Output the [X, Y] coordinate of the center of the cell containing the given text.  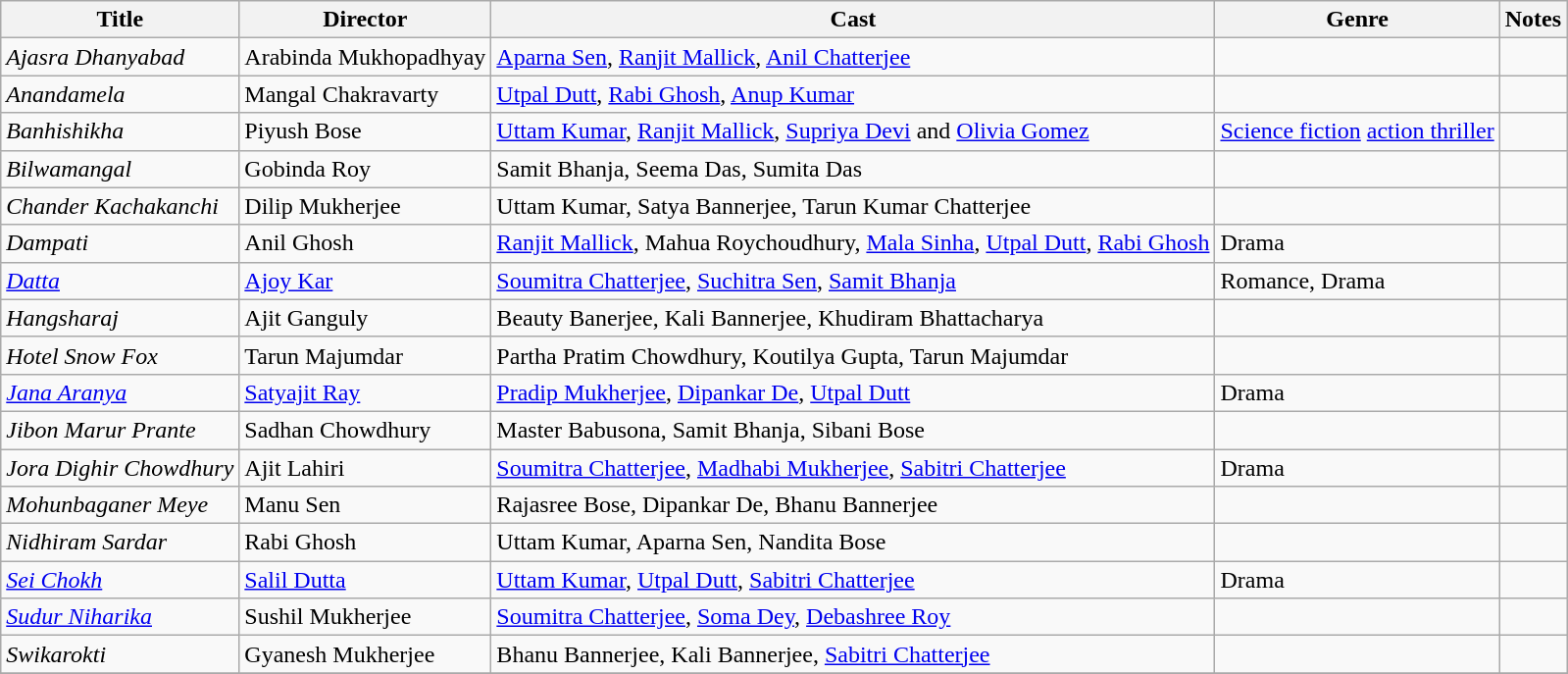
Jibon Marur Prante [120, 430]
Director [365, 20]
Hotel Snow Fox [120, 355]
Gyanesh Mukherjee [365, 654]
Uttam Kumar, Ranjit Mallick, Supriya Devi and Olivia Gomez [853, 131]
Bilwamangal [120, 169]
Ranjit Mallick, Mahua Roychoudhury, Mala Sinha, Utpal Dutt, Rabi Ghosh [853, 243]
Aparna Sen, Ranjit Mallick, Anil Chatterjee [853, 57]
Soumitra Chatterjee, Soma Dey, Debashree Roy [853, 617]
Mohunbaganer Meye [120, 505]
Sadhan Chowdhury [365, 430]
Gobinda Roy [365, 169]
Jora Dighir Chowdhury [120, 468]
Tarun Majumdar [365, 355]
Samit Bhanja, Seema Das, Sumita Das [853, 169]
Mangal Chakravarty [365, 94]
Ajoy Kar [365, 281]
Anandamela [120, 94]
Rajasree Bose, Dipankar De, Bhanu Bannerjee [853, 505]
Uttam Kumar, Utpal Dutt, Sabitri Chatterjee [853, 580]
Uttam Kumar, Aparna Sen, Nandita Bose [853, 543]
Ajit Ganguly [365, 318]
Beauty Banerjee, Kali Bannerjee, Khudiram Bhattacharya [853, 318]
Romance, Drama [1357, 281]
Arabinda Mukhopadhyay [365, 57]
Jana Aranya [120, 392]
Hangsharaj [120, 318]
Sushil Mukherjee [365, 617]
Datta [120, 281]
Science fiction action thriller [1357, 131]
Title [120, 20]
Piyush Bose [365, 131]
Satyajit Ray [365, 392]
Sudur Niharika [120, 617]
Soumitra Chatterjee, Madhabi Mukherjee, Sabitri Chatterjee [853, 468]
Ajit Lahiri [365, 468]
Swikarokti [120, 654]
Master Babusona, Samit Bhanja, Sibani Bose [853, 430]
Cast [853, 20]
Uttam Kumar, Satya Bannerjee, Tarun Kumar Chatterjee [853, 206]
Manu Sen [365, 505]
Banhishikha [120, 131]
Bhanu Bannerjee, Kali Bannerjee, Sabitri Chatterjee [853, 654]
Chander Kachakanchi [120, 206]
Dampati [120, 243]
Rabi Ghosh [365, 543]
Ajasra Dhanyabad [120, 57]
Notes [1533, 20]
Genre [1357, 20]
Dilip Mukherjee [365, 206]
Partha Pratim Chowdhury, Koutilya Gupta, Tarun Majumdar [853, 355]
Utpal Dutt, Rabi Ghosh, Anup Kumar [853, 94]
Sei Chokh [120, 580]
Nidhiram Sardar [120, 543]
Soumitra Chatterjee, Suchitra Sen, Samit Bhanja [853, 281]
Pradip Mukherjee, Dipankar De, Utpal Dutt [853, 392]
Anil Ghosh [365, 243]
Salil Dutta [365, 580]
